Extract the (x, y) coordinate from the center of the cell holding the provided text.  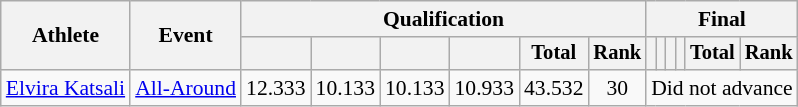
All-Around (186, 88)
43.532 (554, 88)
Qualification (444, 19)
Did not advance (722, 88)
Final (722, 19)
Event (186, 36)
Elvira Katsali (66, 88)
10.933 (484, 88)
Athlete (66, 36)
12.333 (276, 88)
30 (617, 88)
